From the cell containing the given text, extract its center point as [X, Y] coordinate. 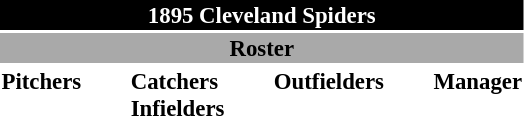
Roster [262, 48]
1895 Cleveland Spiders [262, 15]
